Identify which cell holds the provided text, then report its (X, Y) central coordinate. 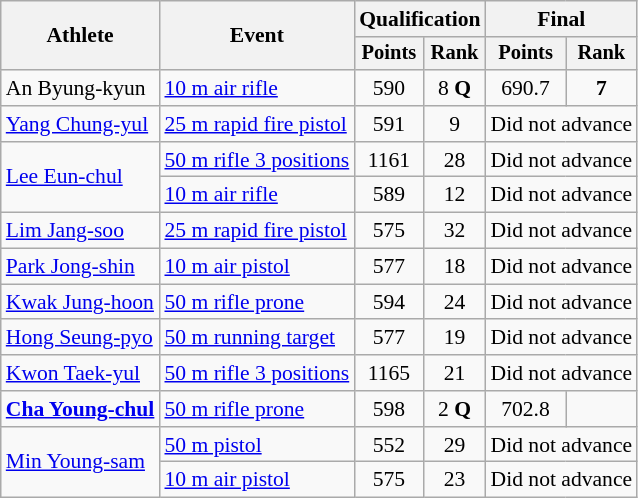
50 m running target (256, 338)
Final (562, 19)
702.8 (526, 409)
19 (455, 338)
1165 (388, 373)
1161 (388, 160)
Lim Jang-soo (80, 231)
Athlete (80, 36)
7 (602, 88)
18 (455, 267)
28 (455, 160)
591 (388, 124)
8 Q (455, 88)
12 (455, 195)
Min Young-sam (80, 462)
Kwak Jung-hoon (80, 302)
Cha Young-chul (80, 409)
Event (256, 36)
21 (455, 373)
9 (455, 124)
29 (455, 445)
Kwon Taek-yul (80, 373)
589 (388, 195)
23 (455, 480)
Yang Chung-yul (80, 124)
Park Jong-shin (80, 267)
552 (388, 445)
32 (455, 231)
2 Q (455, 409)
24 (455, 302)
50 m pistol (256, 445)
An Byung-kyun (80, 88)
690.7 (526, 88)
594 (388, 302)
Lee Eun-chul (80, 178)
Hong Seung-pyo (80, 338)
590 (388, 88)
Qualification (420, 19)
598 (388, 409)
